For the text-containing cell, return its midpoint in (X, Y) coordinate format. 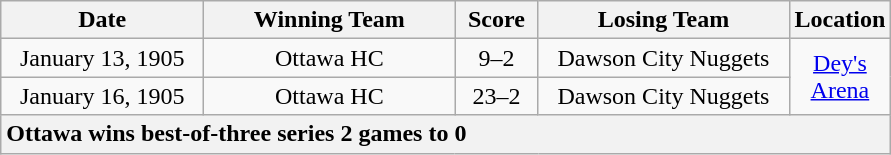
Ottawa wins best-of-three series 2 games to 0 (446, 134)
Location (840, 20)
9–2 (496, 58)
Score (496, 20)
Winning Team (330, 20)
January 16, 1905 (102, 96)
Date (102, 20)
Losing Team (664, 20)
January 13, 1905 (102, 58)
23–2 (496, 96)
Dey's Arena (840, 77)
